Provide the (x, y) coordinate of the cell's center where the given text is located.  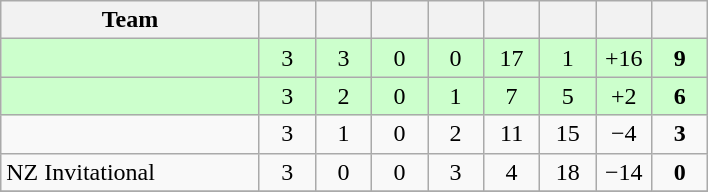
9 (680, 58)
6 (680, 96)
5 (568, 96)
+16 (624, 58)
−14 (624, 172)
17 (512, 58)
−4 (624, 134)
4 (512, 172)
15 (568, 134)
Team (130, 20)
18 (568, 172)
11 (512, 134)
7 (512, 96)
+2 (624, 96)
NZ Invitational (130, 172)
